Identify which cell holds the provided text, then report its [X, Y] central coordinate. 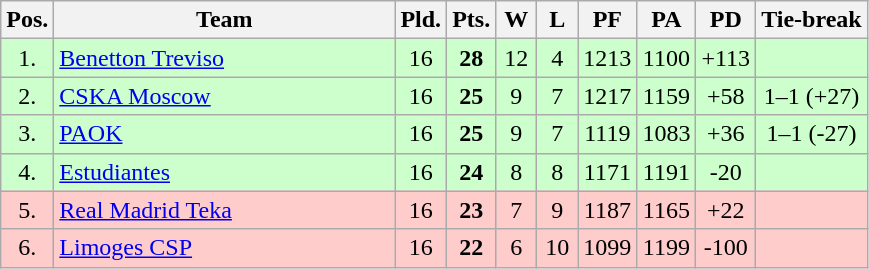
PF [608, 20]
1165 [666, 210]
PA [666, 20]
1100 [666, 58]
22 [472, 248]
6 [516, 248]
PAOK [224, 134]
L [558, 20]
1099 [608, 248]
Team [224, 20]
24 [472, 172]
Benetton Treviso [224, 58]
6. [28, 248]
Pld. [421, 20]
1083 [666, 134]
CSKA Moscow [224, 96]
1–1 (+27) [812, 96]
-20 [726, 172]
1119 [608, 134]
Real Madrid Teka [224, 210]
Pos. [28, 20]
+36 [726, 134]
+58 [726, 96]
28 [472, 58]
Pts. [472, 20]
PD [726, 20]
1–1 (-27) [812, 134]
1187 [608, 210]
2. [28, 96]
W [516, 20]
5. [28, 210]
1171 [608, 172]
12 [516, 58]
1. [28, 58]
1199 [666, 248]
Tie-break [812, 20]
4. [28, 172]
Estudiantes [224, 172]
1159 [666, 96]
-100 [726, 248]
1213 [608, 58]
+22 [726, 210]
23 [472, 210]
1217 [608, 96]
Limoges CSP [224, 248]
1191 [666, 172]
3. [28, 134]
4 [558, 58]
+113 [726, 58]
10 [558, 248]
